From the cell containing the given text, extract its center point as [X, Y] coordinate. 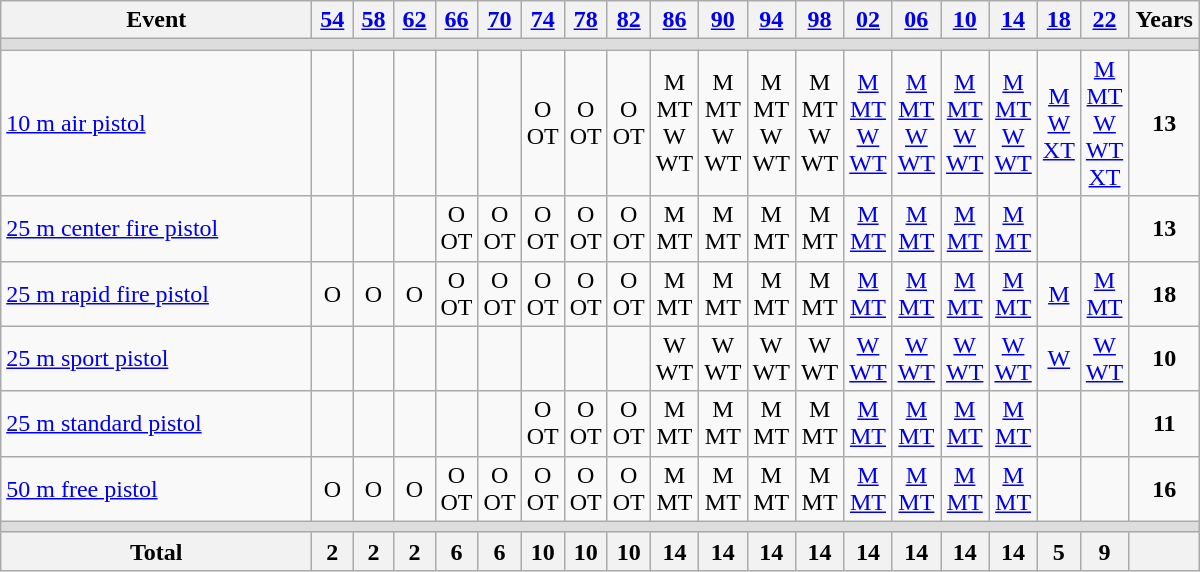
82 [628, 20]
16 [1164, 488]
02 [868, 20]
25 m standard pistol [156, 424]
11 [1164, 424]
MMTWWTXT [1104, 123]
25 m sport pistol [156, 358]
Total [156, 551]
50 m free pistol [156, 488]
98 [819, 20]
86 [674, 20]
94 [771, 20]
74 [542, 20]
M [1058, 294]
Years [1164, 20]
25 m rapid fire pistol [156, 294]
MWXT [1058, 123]
25 m center fire pistol [156, 228]
10 m air pistol [156, 123]
9 [1104, 551]
66 [456, 20]
Event [156, 20]
58 [374, 20]
06 [916, 20]
5 [1058, 551]
22 [1104, 20]
W [1058, 358]
54 [332, 20]
70 [500, 20]
62 [414, 20]
78 [586, 20]
90 [723, 20]
